Return the (X, Y) coordinate for the center point of the cell that contains the specified text.  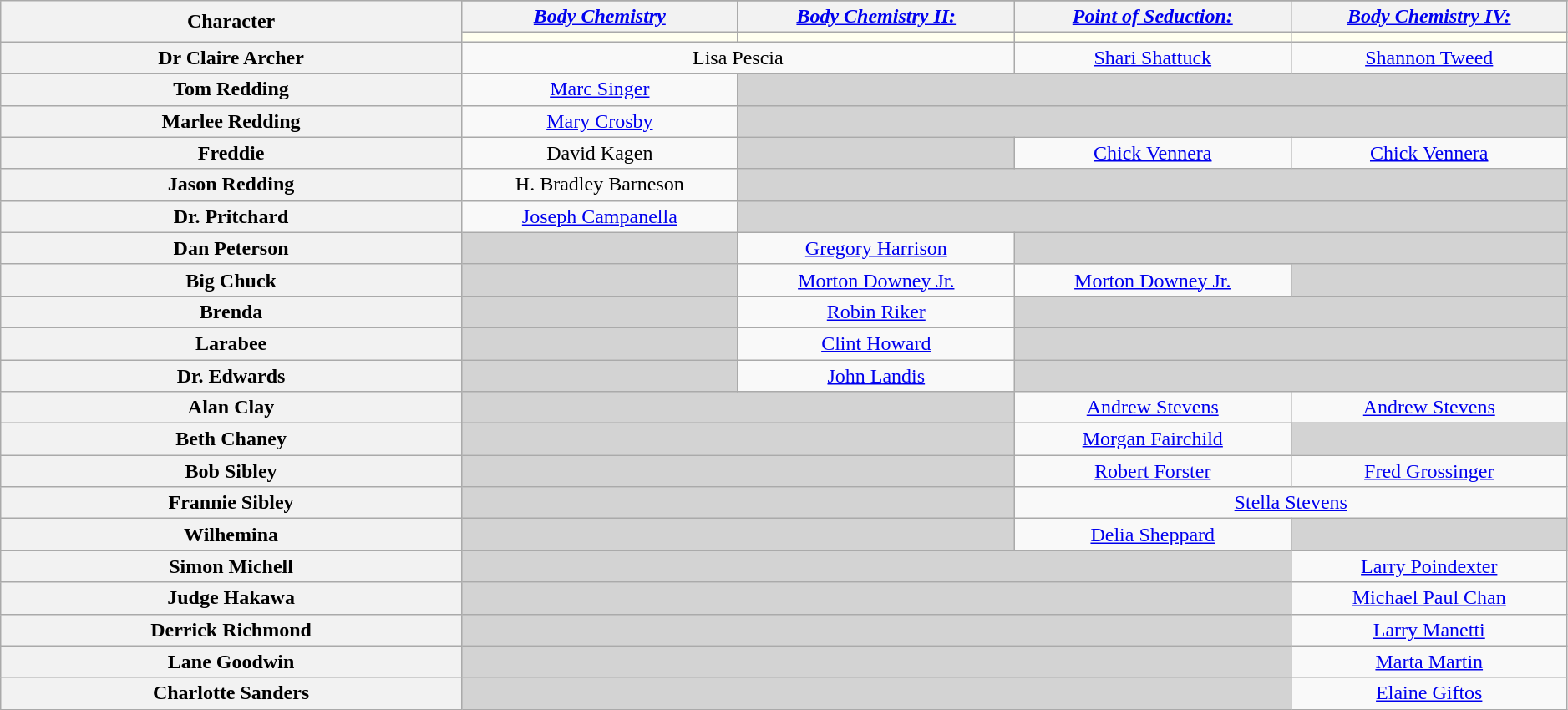
Body Chemistry II: (875, 17)
Brenda (231, 312)
Larry Poindexter (1428, 566)
Joseph Campanella (600, 216)
Elaine Giftos (1428, 693)
Lisa Pescia (738, 58)
Shari Shattuck (1153, 58)
Bob Sibley (231, 471)
David Kagen (600, 153)
Stella Stevens (1291, 503)
Point of Seduction: (1153, 17)
Frannie Sibley (231, 503)
Body Chemistry (600, 17)
Fred Grossinger (1428, 471)
Marc Singer (600, 89)
Robin Riker (875, 312)
Body Chemistry IV: (1428, 17)
Simon Michell (231, 566)
Gregory Harrison (875, 248)
Big Chuck (231, 280)
Freddie (231, 153)
Dr. Edwards (231, 375)
John Landis (875, 375)
Charlotte Sanders (231, 693)
Morgan Fairchild (1153, 439)
Alan Clay (231, 408)
Larry Manetti (1428, 630)
Marlee Redding (231, 121)
Clint Howard (875, 343)
Robert Forster (1153, 471)
Larabee (231, 343)
H. Bradley Barneson (600, 185)
Mary Crosby (600, 121)
Wilhemina (231, 535)
Dr. Pritchard (231, 216)
Shannon Tweed (1428, 58)
Judge Hakawa (231, 598)
Character (231, 22)
Beth Chaney (231, 439)
Jason Redding (231, 185)
Derrick Richmond (231, 630)
Tom Redding (231, 89)
Delia Sheppard (1153, 535)
Lane Goodwin (231, 662)
Dr Claire Archer (231, 58)
Marta Martin (1428, 662)
Michael Paul Chan (1428, 598)
Dan Peterson (231, 248)
